Pinpoint the cell where the given text exists, returning its (x, y) midpoint coordinate. 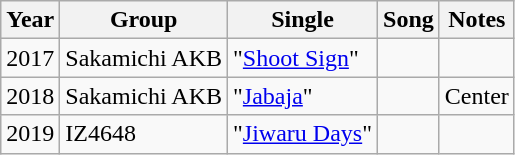
"Jiwaru Days" (303, 134)
Year (30, 20)
Song (409, 20)
2019 (30, 134)
Group (144, 20)
2017 (30, 58)
IZ4648 (144, 134)
Single (303, 20)
2018 (30, 96)
"Shoot Sign" (303, 58)
Center (476, 96)
Notes (476, 20)
"Jabaja" (303, 96)
